Capture the cell that displays the provided text and extract its [x, y] central coordinate. 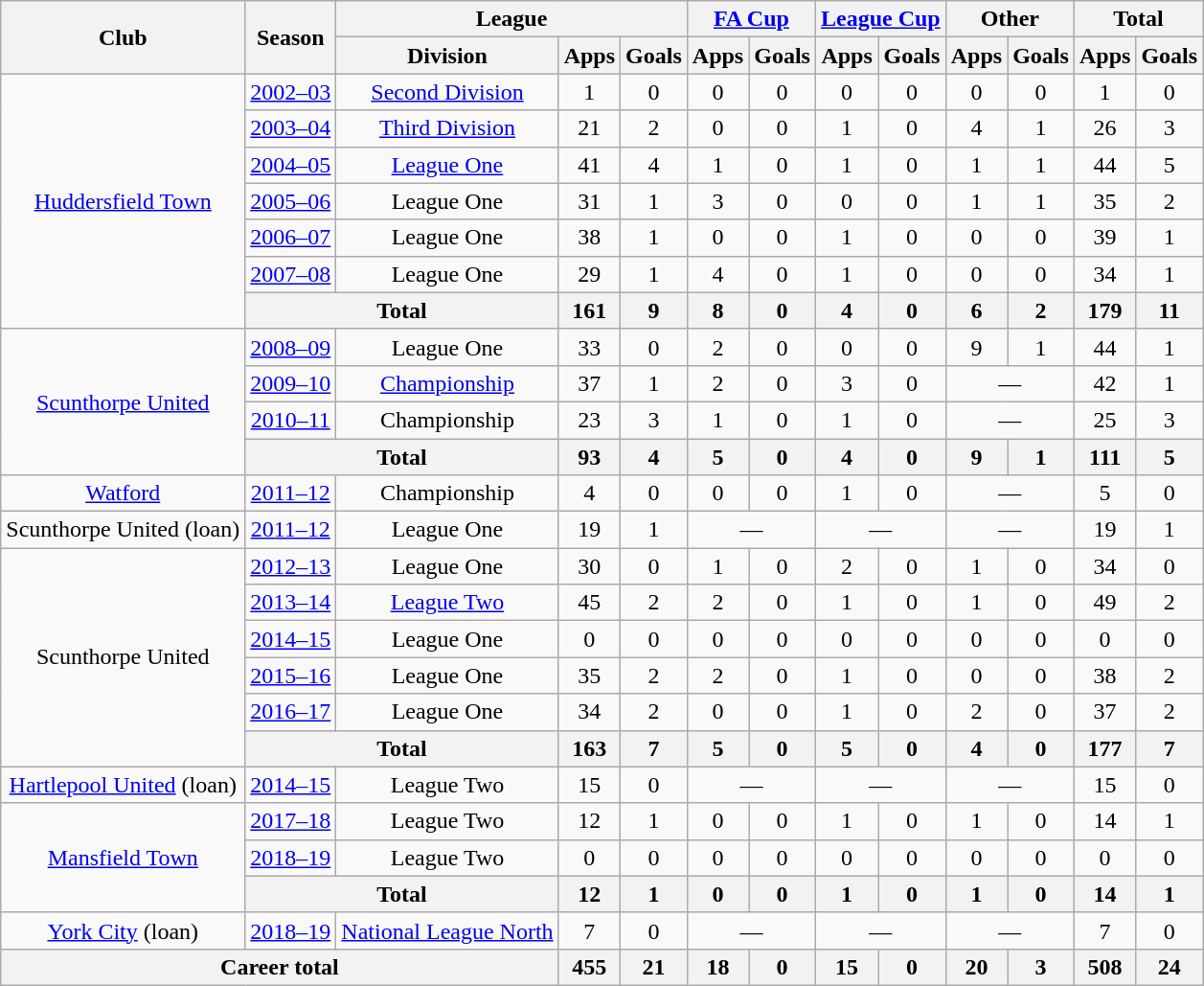
31 [589, 201]
26 [1104, 128]
20 [976, 967]
2005–06 [291, 201]
League Cup [880, 19]
39 [1104, 238]
42 [1104, 383]
Season [291, 37]
Scunthorpe United (loan) [123, 530]
18 [717, 967]
Career total [280, 967]
Watford [123, 493]
2003–04 [291, 128]
2004–05 [291, 165]
FA Cup [751, 19]
2016–17 [291, 712]
161 [589, 310]
49 [1104, 603]
24 [1170, 967]
30 [589, 566]
2012–13 [291, 566]
2015–16 [291, 676]
2013–14 [291, 603]
508 [1104, 967]
League [511, 19]
National League North [447, 930]
111 [1104, 457]
2010–11 [291, 420]
45 [589, 603]
163 [589, 748]
29 [589, 274]
Other [1010, 19]
455 [589, 967]
23 [589, 420]
6 [976, 310]
25 [1104, 420]
Club [123, 37]
93 [589, 457]
177 [1104, 748]
2008–09 [291, 347]
2009–10 [291, 383]
Division [447, 56]
2006–07 [291, 238]
33 [589, 347]
179 [1104, 310]
Second Division [447, 92]
Third Division [447, 128]
2017–18 [291, 821]
York City (loan) [123, 930]
Hartlepool United (loan) [123, 785]
Huddersfield Town [123, 201]
2007–08 [291, 274]
Mansfield Town [123, 858]
2002–03 [291, 92]
8 [717, 310]
41 [589, 165]
11 [1170, 310]
